Locate the cell with the specified text and output its (x, y) center coordinate. 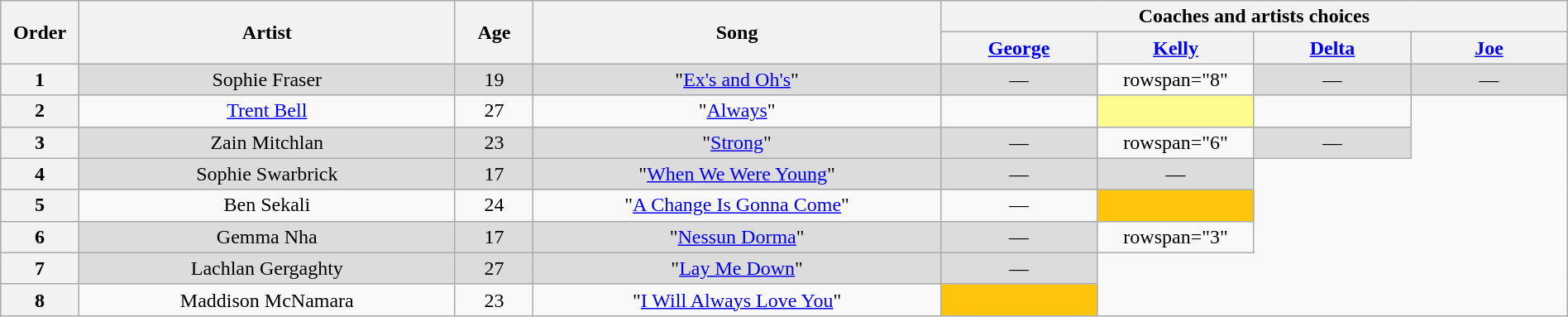
Kelly (1176, 48)
George (1019, 48)
rowspan="3" (1176, 237)
24 (495, 205)
rowspan="8" (1176, 79)
"I Will Always Love You" (738, 300)
"Lay Me Down" (738, 268)
Ben Sekali (266, 205)
"Nessun Dorma" (738, 237)
19 (495, 79)
Lachlan Gergaghty (266, 268)
rowspan="6" (1176, 142)
Maddison McNamara (266, 300)
1 (40, 79)
Joe (1489, 48)
6 (40, 237)
"Strong" (738, 142)
Sophie Fraser (266, 79)
5 (40, 205)
2 (40, 111)
8 (40, 300)
Artist (266, 32)
Sophie Swarbrick (266, 174)
3 (40, 142)
Age (495, 32)
"A Change Is Gonna Come" (738, 205)
4 (40, 174)
"When We Were Young" (738, 174)
Order (40, 32)
Gemma Nha (266, 237)
Song (738, 32)
Zain Mitchlan (266, 142)
Coaches and artists choices (1254, 17)
"Ex's and Oh's" (738, 79)
"Always" (738, 111)
Trent Bell (266, 111)
Delta (1331, 48)
7 (40, 268)
